Identify which cell holds the provided text, then report its [x, y] central coordinate. 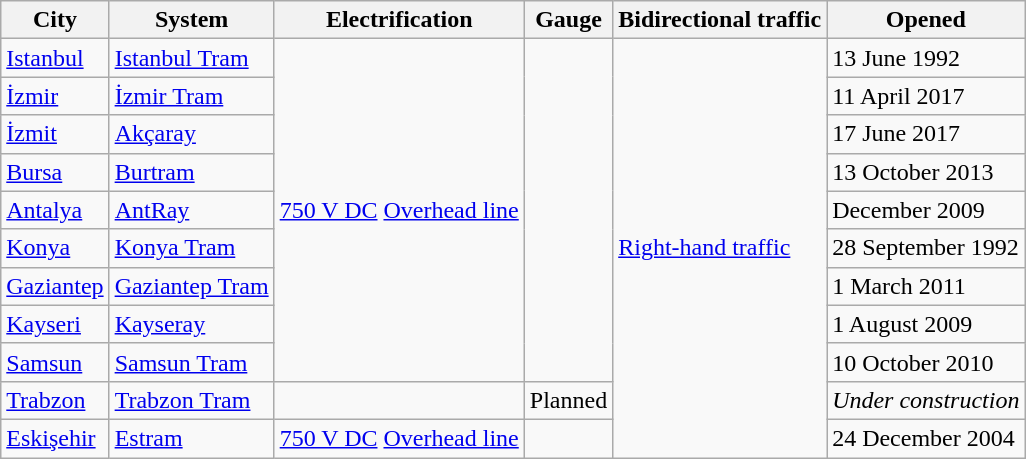
Gauge [568, 20]
Planned [568, 400]
Estram [192, 438]
Bursa [55, 172]
Bidirectional traffic [720, 20]
10 October 2010 [926, 362]
Istanbul [55, 58]
Gaziantep Tram [192, 286]
İzmit [55, 134]
December 2009 [926, 210]
İzmir Tram [192, 96]
Antalya [55, 210]
Under construction [926, 400]
Konya Tram [192, 248]
11 April 2017 [926, 96]
Samsun Tram [192, 362]
Istanbul Tram [192, 58]
17 June 2017 [926, 134]
Trabzon Tram [192, 400]
Right-hand traffic [720, 248]
Eskişehir [55, 438]
Kayseray [192, 324]
İzmir [55, 96]
Akçaray [192, 134]
Samsun [55, 362]
Trabzon [55, 400]
Gaziantep [55, 286]
24 December 2004 [926, 438]
Burtram [192, 172]
AntRay [192, 210]
Konya [55, 248]
13 October 2013 [926, 172]
Kayseri [55, 324]
System [192, 20]
28 September 1992 [926, 248]
City [55, 20]
1 March 2011 [926, 286]
1 August 2009 [926, 324]
13 June 1992 [926, 58]
Electrification [399, 20]
Opened [926, 20]
